Scan for the cell matching the given text and deliver its [X, Y] coordinate at center. 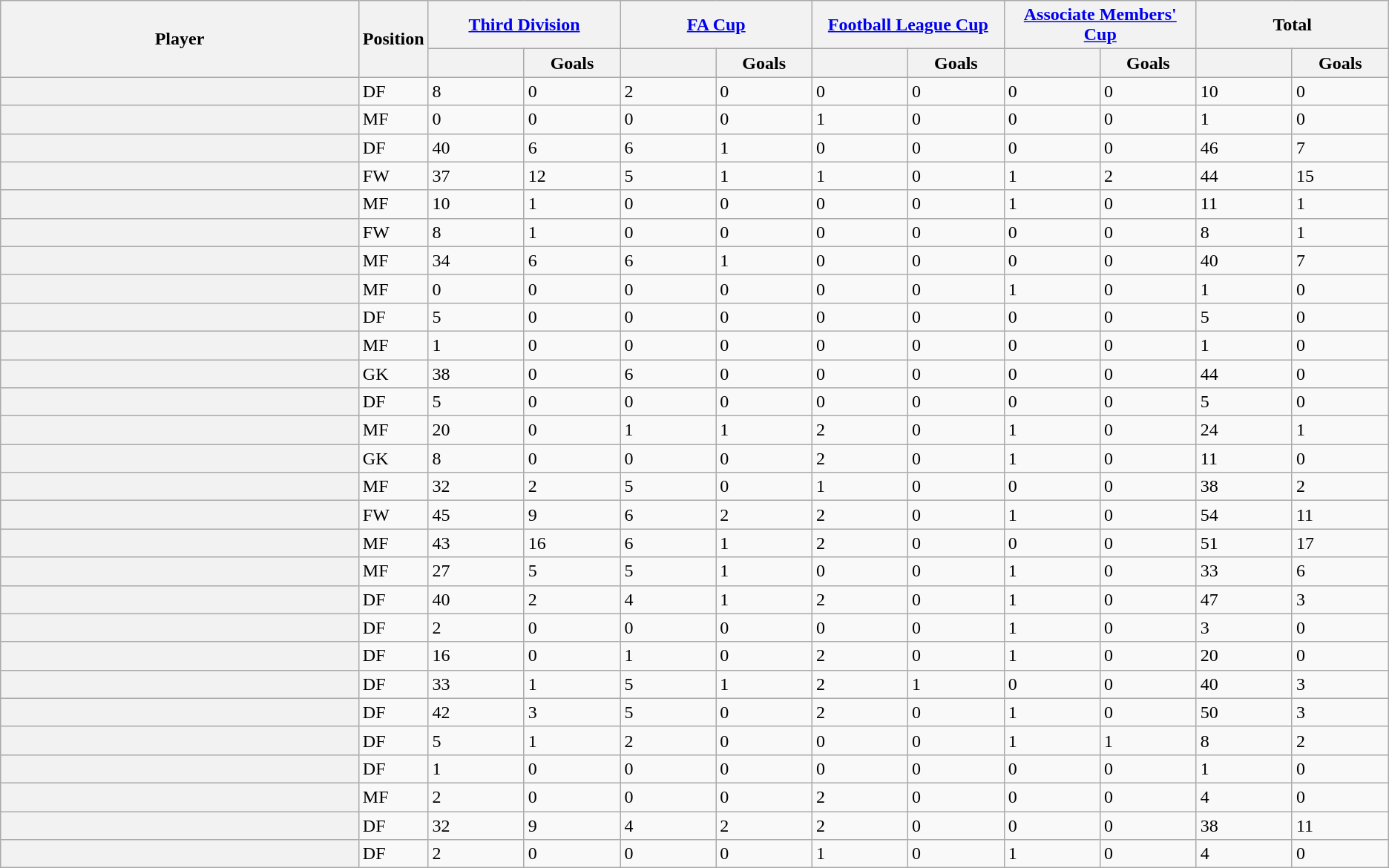
17 [1340, 543]
FA Cup [717, 25]
27 [476, 571]
46 [1244, 148]
24 [1244, 430]
51 [1244, 543]
37 [476, 176]
12 [572, 176]
15 [1340, 176]
Total [1293, 25]
43 [476, 543]
Player [180, 39]
Position [393, 39]
54 [1244, 515]
34 [476, 260]
50 [1244, 712]
Associate Members' Cup [1100, 25]
45 [476, 515]
42 [476, 712]
Football League Cup [908, 25]
Third Division [524, 25]
47 [1244, 599]
